For the text-containing cell, return its midpoint in (x, y) coordinate format. 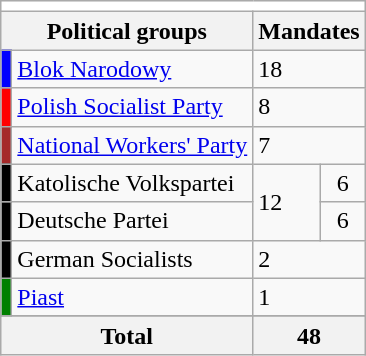
12 (287, 202)
Piast (132, 297)
Polish Socialist Party (132, 107)
National Workers' Party (132, 145)
Political groups (127, 31)
Deutsche Partei (132, 221)
8 (309, 107)
1 (309, 297)
18 (309, 69)
German Socialists (132, 259)
Mandates (309, 31)
Total (127, 335)
Blok Narodowy (132, 69)
Katolische Volkspartei (132, 183)
48 (309, 335)
2 (309, 259)
7 (309, 145)
